Scan for the cell matching the given text and deliver its [X, Y] coordinate at center. 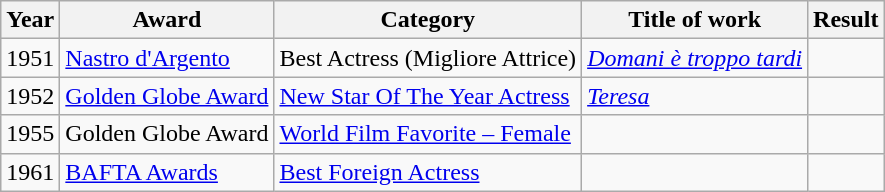
Award [167, 20]
New Star Of The Year Actress [428, 96]
Best Foreign Actress [428, 172]
1951 [30, 58]
Nastro d'Argento [167, 58]
1955 [30, 134]
1961 [30, 172]
World Film Favorite – Female [428, 134]
1952 [30, 96]
Year [30, 20]
BAFTA Awards [167, 172]
Best Actress (Migliore Attrice) [428, 58]
Title of work [695, 20]
Domani è troppo tardi [695, 58]
Teresa [695, 96]
Category [428, 20]
Result [846, 20]
